From the cell containing the given text, extract its center point as [X, Y] coordinate. 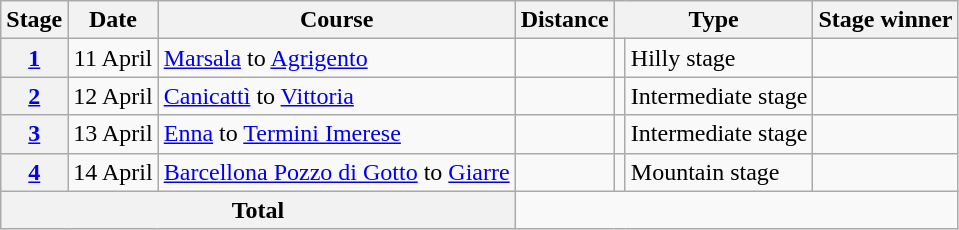
Type [714, 20]
Enna to Termini Imerese [336, 134]
11 April [113, 58]
Canicattì to Vittoria [336, 96]
Date [113, 20]
Hilly stage [719, 58]
Course [336, 20]
Stage [34, 20]
14 April [113, 172]
1 [34, 58]
Total [258, 210]
13 April [113, 134]
3 [34, 134]
Stage winner [886, 20]
Distance [564, 20]
4 [34, 172]
12 April [113, 96]
Mountain stage [719, 172]
2 [34, 96]
Marsala to Agrigento [336, 58]
Barcellona Pozzo di Gotto to Giarre [336, 172]
